From the cell containing the given text, extract its center point as (x, y) coordinate. 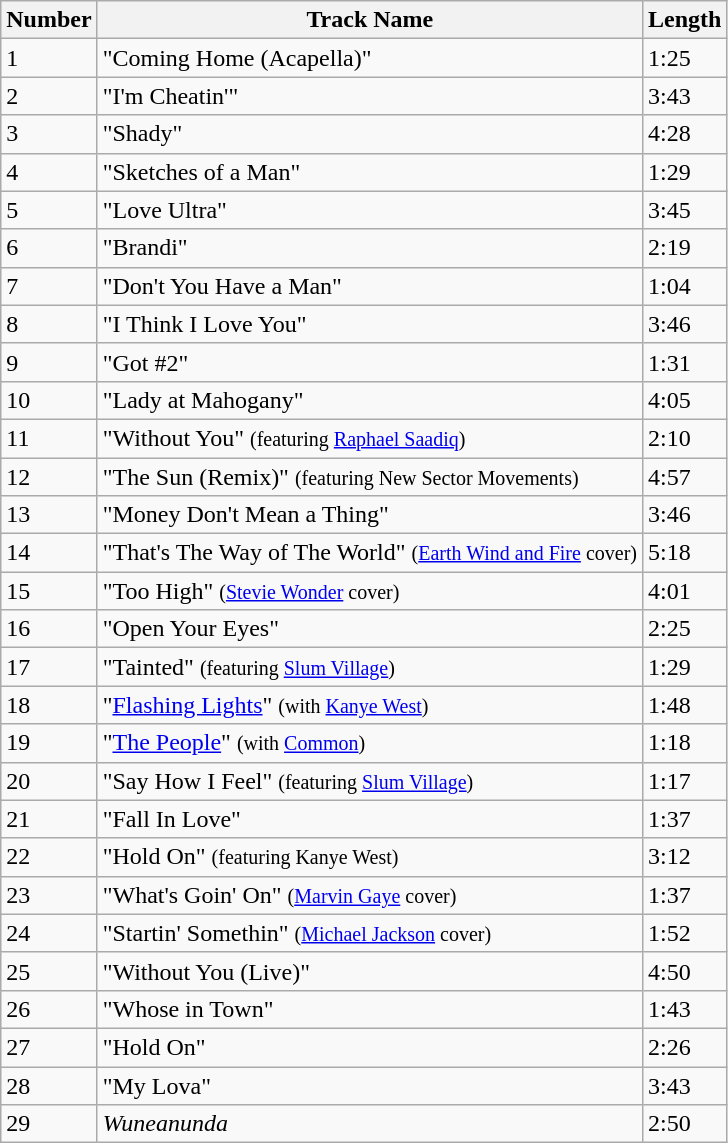
"Without You" (featuring Raphael Saadiq) (370, 438)
23 (49, 895)
10 (49, 400)
17 (49, 667)
Number (49, 20)
"That's The Way of The World" (Earth Wind and Fire cover) (370, 553)
25 (49, 971)
Track Name (370, 20)
21 (49, 819)
27 (49, 1047)
14 (49, 553)
"Hold On" (370, 1047)
"What's Goin' On" (Marvin Gaye cover) (370, 895)
26 (49, 1009)
"Whose in Town" (370, 1009)
"Say How I Feel" (featuring Slum Village) (370, 781)
Wuneanunda (370, 1124)
"The Sun (Remix)" (featuring New Sector Movements) (370, 477)
1:48 (684, 705)
"Brandi" (370, 248)
19 (49, 743)
9 (49, 362)
"Hold On" (featuring Kanye West) (370, 857)
4:28 (684, 134)
8 (49, 324)
"I'm Cheatin'" (370, 96)
6 (49, 248)
11 (49, 438)
1:17 (684, 781)
7 (49, 286)
"Open Your Eyes" (370, 629)
3:12 (684, 857)
"Flashing Lights" (with Kanye West) (370, 705)
1:25 (684, 58)
"Shady" (370, 134)
20 (49, 781)
1:18 (684, 743)
"I Think I Love You" (370, 324)
"Lady at Mahogany" (370, 400)
2:25 (684, 629)
2:10 (684, 438)
28 (49, 1085)
4:01 (684, 591)
"Money Don't Mean a Thing" (370, 515)
5:18 (684, 553)
1:52 (684, 933)
"Without You (Live)" (370, 971)
13 (49, 515)
"The People" (with Common) (370, 743)
"Tainted" (featuring Slum Village) (370, 667)
4:50 (684, 971)
22 (49, 857)
4:05 (684, 400)
5 (49, 210)
4:57 (684, 477)
2:26 (684, 1047)
2:19 (684, 248)
"Got #2" (370, 362)
16 (49, 629)
29 (49, 1124)
1 (49, 58)
"Too High" (Stevie Wonder cover) (370, 591)
24 (49, 933)
1:31 (684, 362)
3:45 (684, 210)
1:04 (684, 286)
"Coming Home (Acapella)" (370, 58)
"Don't You Have a Man" (370, 286)
"Love Ultra" (370, 210)
"My Lova" (370, 1085)
15 (49, 591)
"Fall In Love" (370, 819)
2:50 (684, 1124)
4 (49, 172)
"Startin' Somethin" (Michael Jackson cover) (370, 933)
12 (49, 477)
3 (49, 134)
Length (684, 20)
1:43 (684, 1009)
"Sketches of a Man" (370, 172)
2 (49, 96)
18 (49, 705)
